Search for the cell housing the specified text and yield its (X, Y) center coordinate. 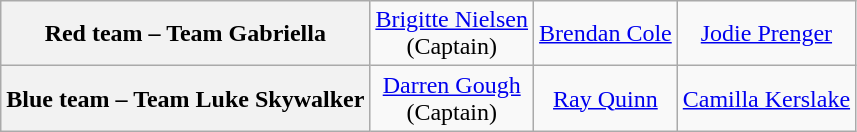
Camilla Kerslake (766, 98)
Ray Quinn (606, 98)
Jodie Prenger (766, 34)
Blue team – Team Luke Skywalker (186, 98)
Brigitte Nielsen(Captain) (452, 34)
Darren Gough(Captain) (452, 98)
Red team – Team Gabriella (186, 34)
Brendan Cole (606, 34)
